Locate the cell with the specified text and output its [X, Y] center coordinate. 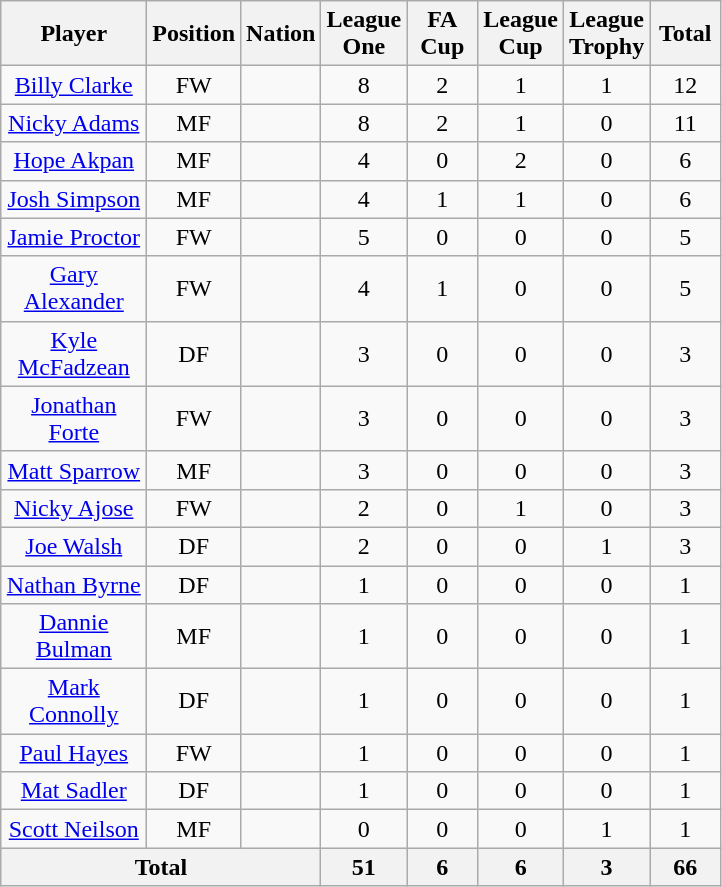
Matt Sparrow [74, 470]
FA Cup [442, 34]
Kyle McFadzean [74, 354]
Josh Simpson [74, 199]
51 [364, 867]
Mark Connolly [74, 702]
66 [686, 867]
Dannie Bulman [74, 636]
Nation [281, 34]
Position [194, 34]
Mat Sadler [74, 791]
League One [364, 34]
Hope Akpan [74, 161]
League Trophy [607, 34]
Paul Hayes [74, 753]
League Cup [521, 34]
Nicky Adams [74, 123]
Nicky Ajose [74, 508]
Jonathan Forte [74, 418]
Jamie Proctor [74, 237]
11 [686, 123]
Joe Walsh [74, 546]
Gary Alexander [74, 288]
Nathan Byrne [74, 585]
Billy Clarke [74, 85]
Scott Neilson [74, 829]
Player [74, 34]
12 [686, 85]
